Return the (x, y) coordinate for the center point of the cell that contains the specified text.  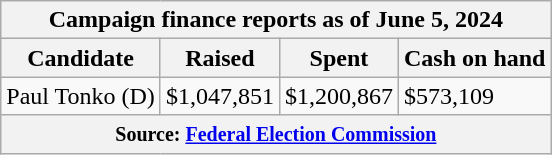
Source: Federal Election Commission (276, 134)
$1,047,851 (220, 96)
Campaign finance reports as of June 5, 2024 (276, 20)
$573,109 (474, 96)
Spent (338, 58)
Paul Tonko (D) (81, 96)
Raised (220, 58)
Cash on hand (474, 58)
Candidate (81, 58)
$1,200,867 (338, 96)
